Extract the (x, y) coordinate from the center of the cell holding the provided text.  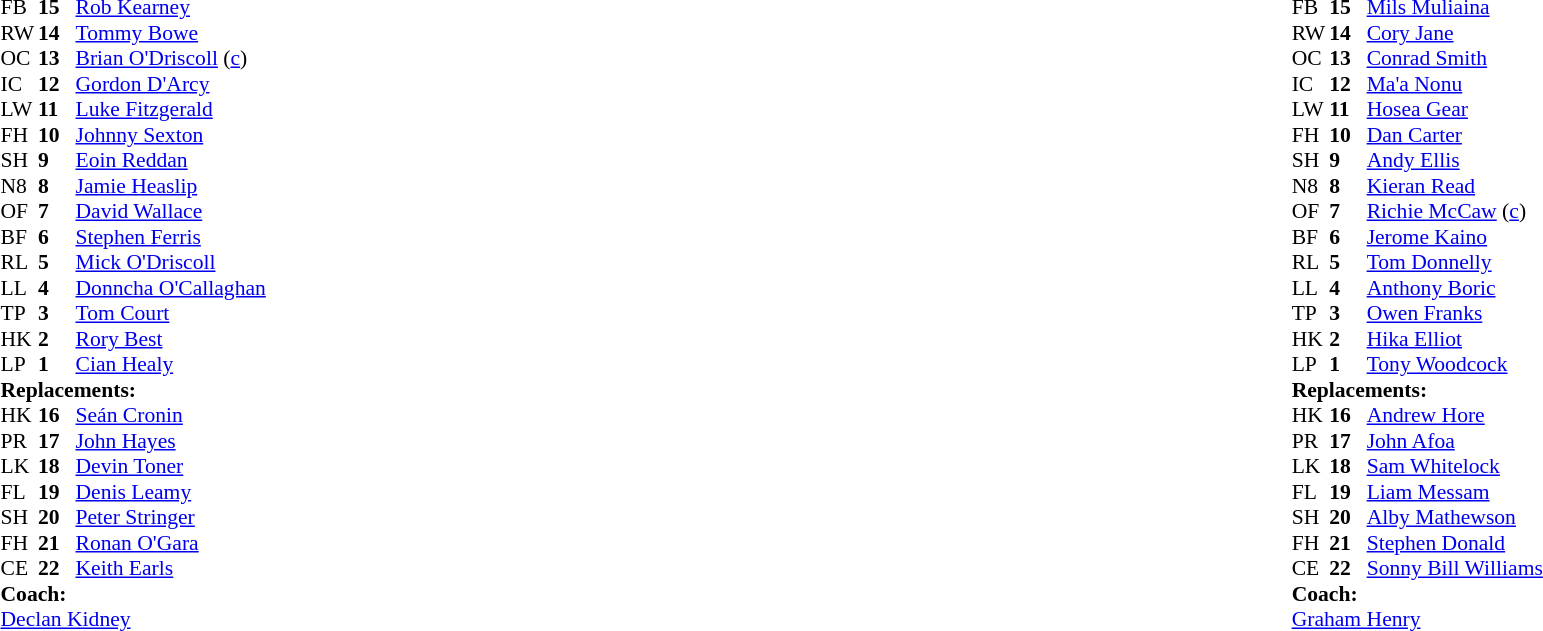
Peter Stringer (171, 517)
Tommy Bowe (171, 33)
Owen Franks (1455, 313)
Jamie Heaslip (171, 186)
Stephen Donald (1455, 543)
Tom Court (171, 313)
Andy Ellis (1455, 161)
Cory Jane (1455, 33)
John Afoa (1455, 441)
John Hayes (171, 441)
Jerome Kaino (1455, 237)
Andrew Hore (1455, 415)
Sam Whitelock (1455, 467)
Cian Healy (171, 365)
Alby Mathewson (1455, 517)
David Wallace (171, 211)
Conrad Smith (1455, 59)
Tony Woodcock (1455, 365)
Richie McCaw (c) (1455, 211)
Hosea Gear (1455, 109)
Mick O'Driscoll (171, 263)
Hika Elliot (1455, 339)
Anthony Boric (1455, 288)
Gordon D'Arcy (171, 84)
Rory Best (171, 339)
Stephen Ferris (171, 237)
Tom Donnelly (1455, 263)
Johnny Sexton (171, 135)
Ma'a Nonu (1455, 84)
Devin Toner (171, 467)
Seán Cronin (171, 415)
Sonny Bill Williams (1455, 569)
Dan Carter (1455, 135)
Kieran Read (1455, 186)
Brian O'Driscoll (c) (171, 59)
Ronan O'Gara (171, 543)
Donncha O'Callaghan (171, 288)
Keith Earls (171, 569)
Luke Fitzgerald (171, 109)
Eoin Reddan (171, 161)
Denis Leamy (171, 492)
Liam Messam (1455, 492)
